Provide the [X, Y] coordinate of the cell's center where the given text is located.  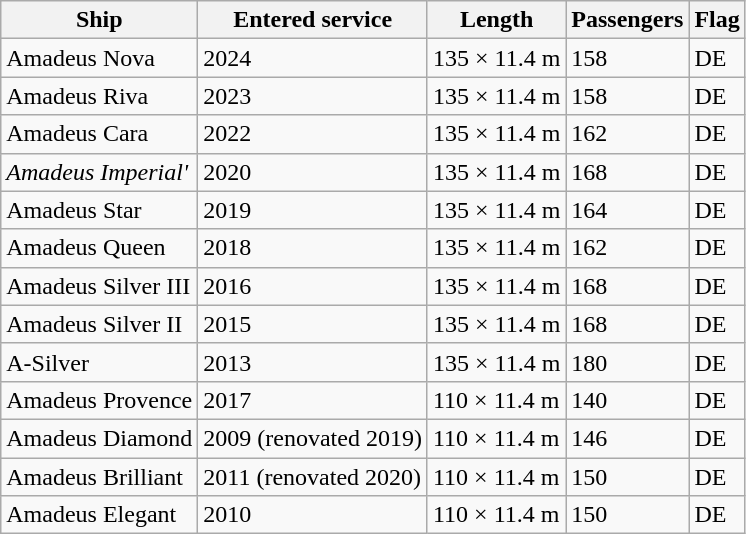
2018 [313, 248]
Ship [100, 20]
2020 [313, 172]
140 [628, 400]
A-Silver [100, 362]
Amadeus Silver III [100, 286]
Passengers [628, 20]
Entered service [313, 20]
2022 [313, 134]
2023 [313, 96]
2013 [313, 362]
180 [628, 362]
Amadeus Imperial' [100, 172]
164 [628, 210]
Amadeus Silver II [100, 324]
Amadeus Diamond [100, 438]
Amadeus Queen [100, 248]
2016 [313, 286]
2011 (renovated 2020) [313, 477]
146 [628, 438]
Length [496, 20]
2024 [313, 58]
2019 [313, 210]
2015 [313, 324]
Amadeus Elegant [100, 515]
2010 [313, 515]
Amadeus Star [100, 210]
Amadeus Brilliant [100, 477]
Amadeus Nova [100, 58]
2017 [313, 400]
Flag [717, 20]
Amadeus Provence [100, 400]
2009 (renovated 2019) [313, 438]
Amadeus Cara [100, 134]
Amadeus Riva [100, 96]
